Locate the cell with the specified text and output its [x, y] center coordinate. 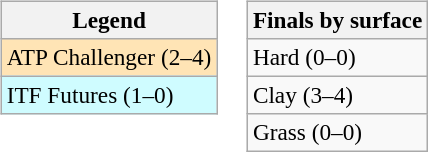
ITF Futures (1–0) [108, 95]
Legend [108, 20]
Grass (0–0) [337, 133]
ATP Challenger (2–4) [108, 57]
Clay (3–4) [337, 95]
Finals by surface [337, 20]
Hard (0–0) [337, 57]
